Identify which cell holds the provided text, then report its [X, Y] central coordinate. 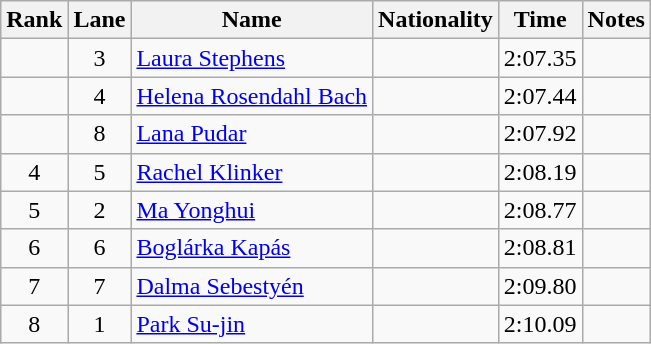
Laura Stephens [252, 58]
Notes [616, 20]
2:08.81 [540, 248]
Name [252, 20]
Lane [100, 20]
2:07.44 [540, 96]
Ma Yonghui [252, 210]
2:08.19 [540, 172]
3 [100, 58]
Rachel Klinker [252, 172]
2:07.92 [540, 134]
2:08.77 [540, 210]
2 [100, 210]
2:10.09 [540, 324]
Boglárka Kapás [252, 248]
Helena Rosendahl Bach [252, 96]
2:07.35 [540, 58]
Lana Pudar [252, 134]
Park Su-jin [252, 324]
2:09.80 [540, 286]
1 [100, 324]
Rank [34, 20]
Nationality [436, 20]
Time [540, 20]
Dalma Sebestyén [252, 286]
